Find where the given text appears and provide that cell's center as [x, y] coordinate. 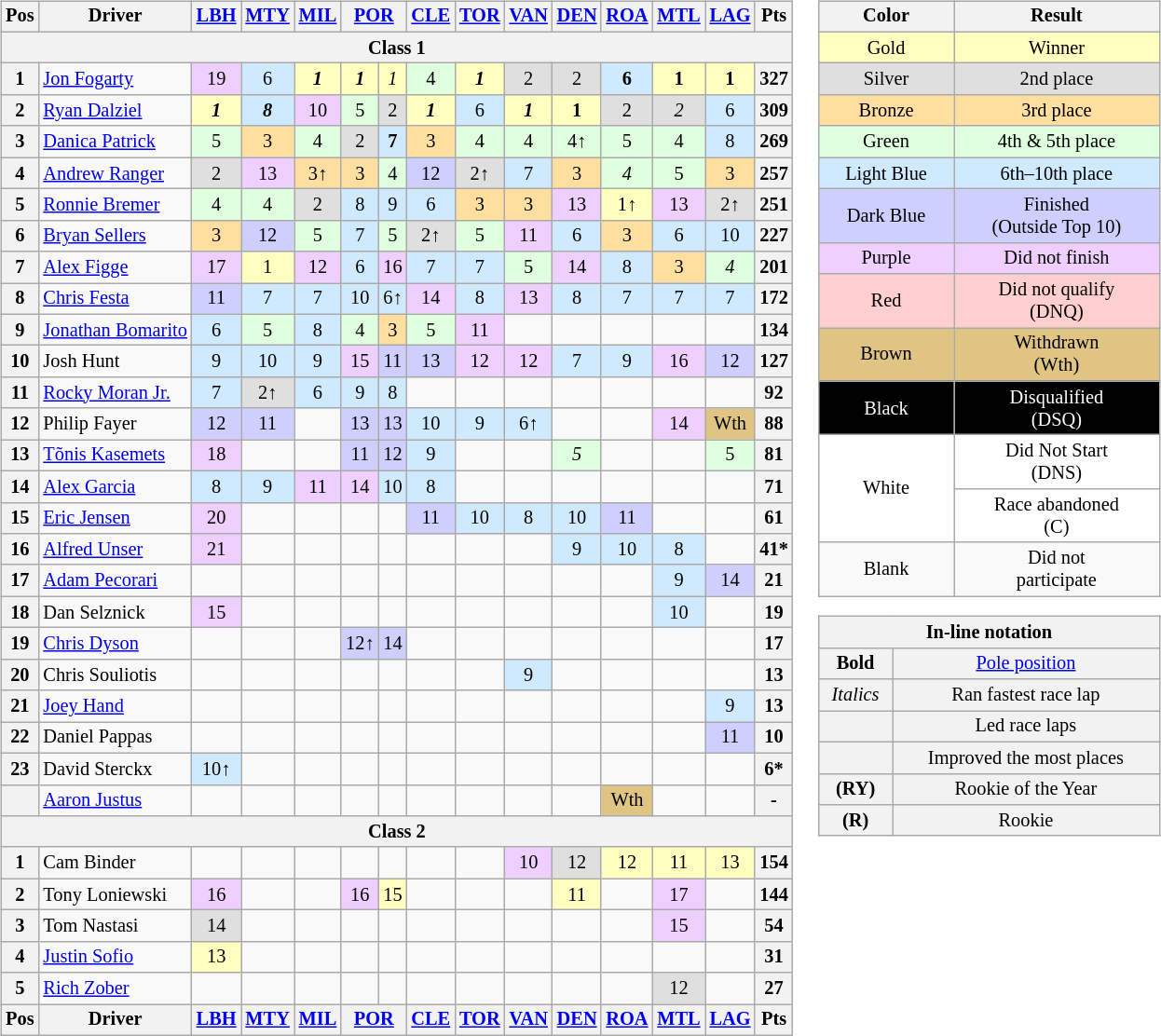
134 [773, 330]
Alfred Unser [115, 550]
6* [773, 769]
Class 2 [397, 832]
Alex Figge [115, 267]
2nd place [1057, 79]
6th–10th place [1057, 173]
54 [773, 926]
27 [773, 988]
Dan Selznick [115, 612]
61 [773, 518]
144 [773, 894]
David Sterckx [115, 769]
Finished(Outside Top 10) [1057, 216]
Class 1 [397, 48]
Silver [887, 79]
Rich Zober [115, 988]
Did not qualify(DNQ) [1057, 301]
92 [773, 393]
- [773, 800]
12↑ [360, 644]
Improved the most places [1027, 757]
41* [773, 550]
Jon Fogarty [115, 79]
Tõnis Kasemets [115, 456]
Bold [855, 663]
88 [773, 424]
Purple [887, 258]
31 [773, 957]
3↑ [318, 173]
251 [773, 205]
257 [773, 173]
Jonathan Bomarito [115, 330]
Ran fastest race lap [1027, 695]
22 [20, 738]
White [887, 488]
Ryan Dalziel [115, 111]
Andrew Ranger [115, 173]
Eric Jensen [115, 518]
Pole position [1027, 663]
Rookie [1027, 821]
4↑ [578, 142]
Bryan Sellers [115, 236]
Green [887, 142]
23 [20, 769]
(R) [855, 821]
Black [887, 408]
Tom Nastasi [115, 926]
Withdrawn(Wth) [1057, 355]
Italics [855, 695]
Gold [887, 48]
Red [887, 301]
Rocky Moran Jr. [115, 393]
10↑ [216, 769]
Did notparticipate [1057, 569]
Josh Hunt [115, 361]
Adam Pecorari [115, 580]
Race abandoned(C) [1057, 516]
Alex Garcia [115, 486]
Brown [887, 355]
Justin Sofio [115, 957]
Chris Dyson [115, 644]
269 [773, 142]
Chris Festa [115, 299]
154 [773, 863]
127 [773, 361]
309 [773, 111]
Led race laps [1027, 727]
Light Blue [887, 173]
4th & 5th place [1057, 142]
Blank [887, 569]
327 [773, 79]
Daniel Pappas [115, 738]
71 [773, 486]
Danica Patrick [115, 142]
Tony Loniewski [115, 894]
Cam Binder [115, 863]
Result [1057, 17]
1↑ [626, 205]
(RY) [855, 789]
Disqualified(DSQ) [1057, 408]
Philip Fayer [115, 424]
81 [773, 456]
Chris Souliotis [115, 675]
172 [773, 299]
Winner [1057, 48]
In-line notation [990, 633]
3rd place [1057, 111]
201 [773, 267]
Rookie of the Year [1027, 789]
Dark Blue [887, 216]
Aaron Justus [115, 800]
227 [773, 236]
Bronze [887, 111]
Did not finish [1057, 258]
Color [887, 17]
Joey Hand [115, 706]
Did Not Start(DNS) [1057, 462]
Ronnie Bremer [115, 205]
